Capture the cell that displays the provided text and extract its [x, y] central coordinate. 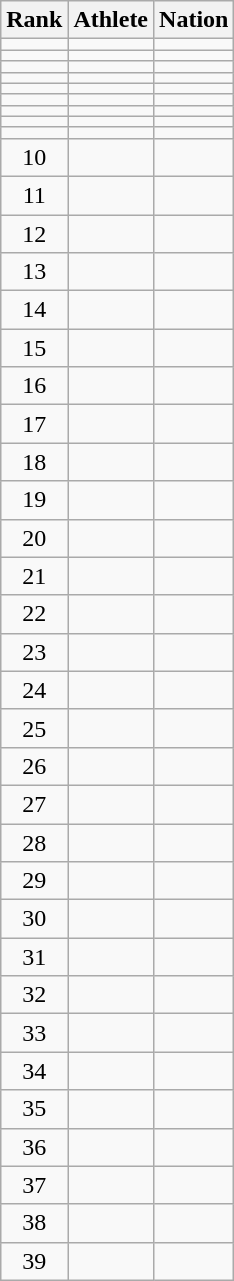
38 [34, 1223]
30 [34, 919]
12 [34, 233]
23 [34, 652]
22 [34, 614]
36 [34, 1147]
39 [34, 1261]
31 [34, 957]
25 [34, 728]
28 [34, 843]
13 [34, 272]
Rank [34, 20]
27 [34, 804]
21 [34, 576]
19 [34, 500]
29 [34, 881]
33 [34, 1033]
26 [34, 766]
10 [34, 157]
35 [34, 1109]
32 [34, 995]
37 [34, 1185]
Athlete [111, 20]
34 [34, 1071]
24 [34, 690]
20 [34, 538]
14 [34, 310]
17 [34, 424]
11 [34, 195]
15 [34, 348]
18 [34, 462]
Nation [194, 20]
16 [34, 386]
